Return [x, y] of the center of cell containing provided text 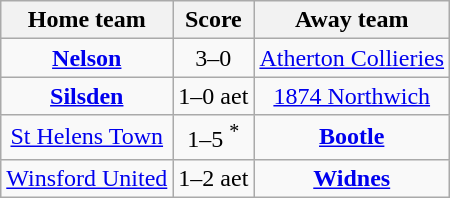
St Helens Town [87, 138]
Silsden [87, 96]
Bootle [352, 138]
Widnes [352, 178]
Atherton Collieries [352, 58]
Away team [352, 20]
1874 Northwich [352, 96]
1–0 aet [214, 96]
3–0 [214, 58]
1–5 * [214, 138]
Home team [87, 20]
1–2 aet [214, 178]
Winsford United [87, 178]
Nelson [87, 58]
Score [214, 20]
